Capture the cell that displays the provided text and extract its [x, y] central coordinate. 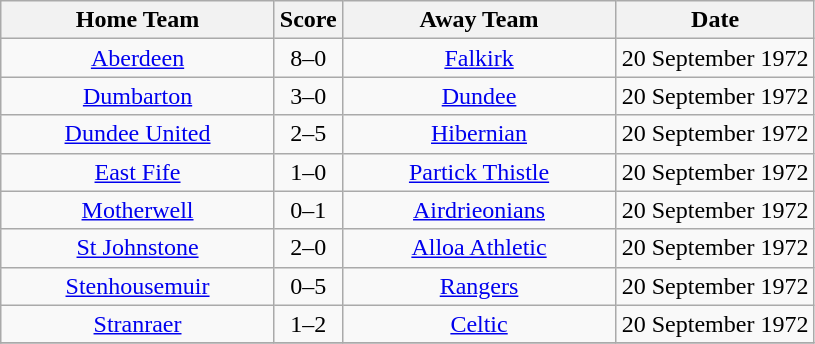
Rangers [479, 286]
Falkirk [479, 58]
0–1 [308, 210]
Aberdeen [138, 58]
3–0 [308, 96]
Airdrieonians [479, 210]
St Johnstone [138, 248]
Score [308, 20]
Away Team [479, 20]
8–0 [308, 58]
Home Team [138, 20]
Stenhousemuir [138, 286]
2–5 [308, 134]
1–0 [308, 172]
1–2 [308, 324]
Dumbarton [138, 96]
Dundee United [138, 134]
East Fife [138, 172]
Dundee [479, 96]
Date [716, 20]
0–5 [308, 286]
Motherwell [138, 210]
Celtic [479, 324]
Alloa Athletic [479, 248]
Hibernian [479, 134]
2–0 [308, 248]
Partick Thistle [479, 172]
Stranraer [138, 324]
